Capture the cell that displays the provided text and extract its [X, Y] central coordinate. 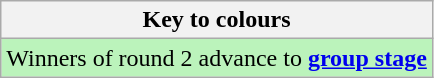
Key to colours [217, 20]
Winners of round 2 advance to group stage [217, 58]
